Return [x, y] of the center of cell containing provided text 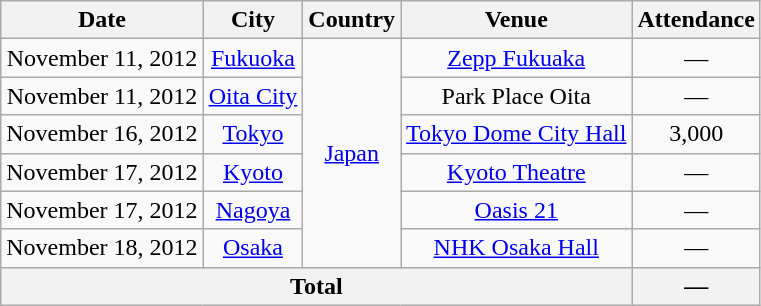
Park Place Oita [516, 96]
3,000 [696, 134]
Zepp Fukuaka [516, 58]
Kyoto Theatre [516, 172]
Kyoto [253, 172]
Osaka [253, 248]
November 18, 2012 [102, 248]
November 16, 2012 [102, 134]
Nagoya [253, 210]
Oita City [253, 96]
NHK Osaka Hall [516, 248]
Country [352, 20]
Attendance [696, 20]
Fukuoka [253, 58]
City [253, 20]
Oasis 21 [516, 210]
Japan [352, 153]
Tokyo [253, 134]
Date [102, 20]
Tokyo Dome City Hall [516, 134]
Venue [516, 20]
Total [316, 286]
